Provide the (X, Y) coordinate of the cell's center where the given text is located.  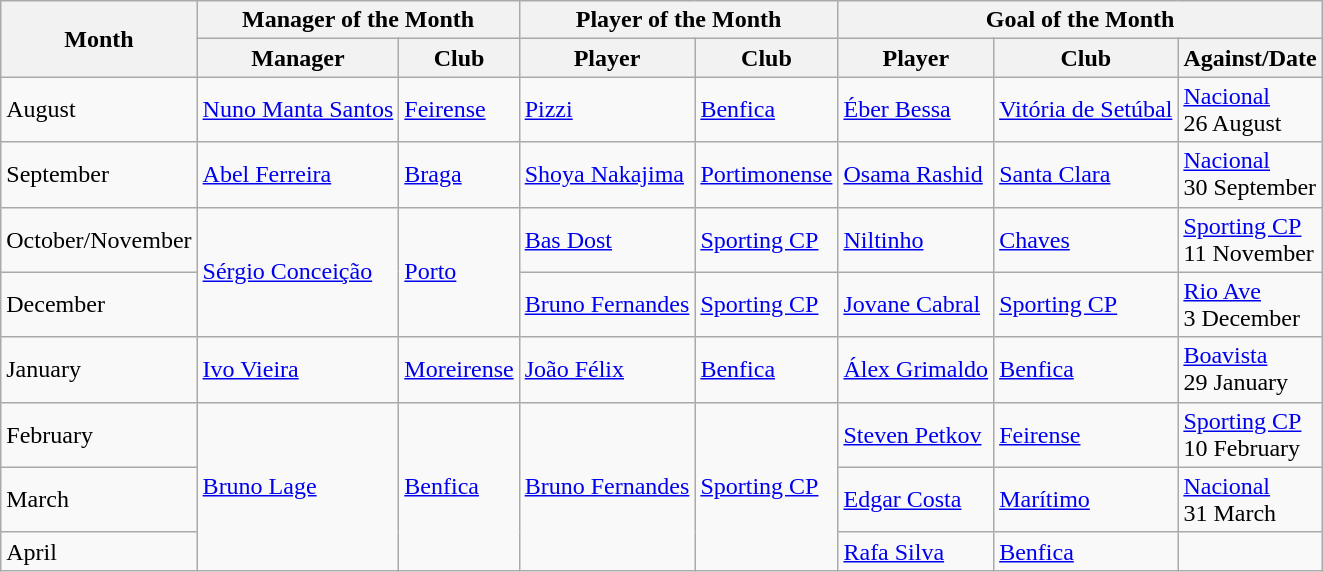
Boavista29 January (1250, 370)
Chaves (1086, 240)
Porto (459, 272)
Nacional26 August (1250, 110)
Sérgio Conceição (298, 272)
Month (99, 39)
Abel Ferreira (298, 174)
Manager of the Month (358, 20)
Ivo Vieira (298, 370)
February (99, 434)
João Félix (607, 370)
Braga (459, 174)
Álex Grimaldo (916, 370)
Marítimo (1086, 500)
Edgar Costa (916, 500)
Shoya Nakajima (607, 174)
Goal of the Month (1080, 20)
Nacional31 March (1250, 500)
December (99, 304)
Rafa Silva (916, 551)
Manager (298, 58)
Steven Petkov (916, 434)
Bruno Lage (298, 486)
Portimonense (766, 174)
January (99, 370)
August (99, 110)
April (99, 551)
Moreirense (459, 370)
Jovane Cabral (916, 304)
Niltinho (916, 240)
Player of the Month (678, 20)
Nacional30 September (1250, 174)
Rio Ave3 December (1250, 304)
March (99, 500)
Éber Bessa (916, 110)
Santa Clara (1086, 174)
September (99, 174)
Nuno Manta Santos (298, 110)
Osama Rashid (916, 174)
October/November (99, 240)
Pizzi (607, 110)
Bas Dost (607, 240)
Sporting CP10 February (1250, 434)
Sporting CP11 November (1250, 240)
Vitória de Setúbal (1086, 110)
Against/Date (1250, 58)
